Find where the given text appears and provide that cell's center as (x, y) coordinate. 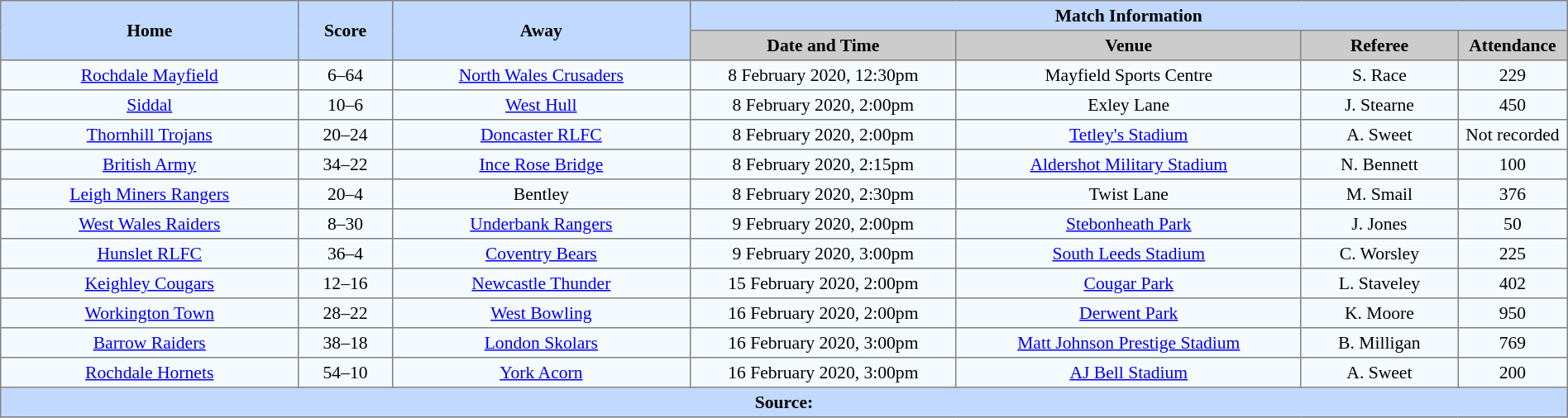
Stebonheath Park (1128, 224)
Source: (784, 402)
Bentley (541, 194)
B. Milligan (1379, 343)
London Skolars (541, 343)
6–64 (346, 75)
8 February 2020, 12:30pm (823, 75)
Barrow Raiders (150, 343)
200 (1513, 373)
West Hull (541, 105)
38–18 (346, 343)
Thornhill Trojans (150, 135)
York Acorn (541, 373)
Date and Time (823, 45)
South Leeds Stadium (1128, 254)
9 February 2020, 3:00pm (823, 254)
229 (1513, 75)
769 (1513, 343)
Matt Johnson Prestige Stadium (1128, 343)
Rochdale Hornets (150, 373)
Newcastle Thunder (541, 283)
Coventry Bears (541, 254)
Doncaster RLFC (541, 135)
S. Race (1379, 75)
20–4 (346, 194)
450 (1513, 105)
15 February 2020, 2:00pm (823, 283)
100 (1513, 164)
M. Smail (1379, 194)
British Army (150, 164)
West Bowling (541, 313)
376 (1513, 194)
8 February 2020, 2:15pm (823, 164)
10–6 (346, 105)
12–16 (346, 283)
Underbank Rangers (541, 224)
Away (541, 31)
Keighley Cougars (150, 283)
28–22 (346, 313)
AJ Bell Stadium (1128, 373)
20–24 (346, 135)
225 (1513, 254)
C. Worsley (1379, 254)
8 February 2020, 2:30pm (823, 194)
K. Moore (1379, 313)
Home (150, 31)
N. Bennett (1379, 164)
Ince Rose Bridge (541, 164)
36–4 (346, 254)
Siddal (150, 105)
Score (346, 31)
16 February 2020, 2:00pm (823, 313)
North Wales Crusaders (541, 75)
Attendance (1513, 45)
Mayfield Sports Centre (1128, 75)
Tetley's Stadium (1128, 135)
L. Staveley (1379, 283)
Referee (1379, 45)
Not recorded (1513, 135)
Match Information (1128, 16)
Rochdale Mayfield (150, 75)
9 February 2020, 2:00pm (823, 224)
J. Jones (1379, 224)
J. Stearne (1379, 105)
950 (1513, 313)
Hunslet RLFC (150, 254)
54–10 (346, 373)
50 (1513, 224)
34–22 (346, 164)
Workington Town (150, 313)
West Wales Raiders (150, 224)
Exley Lane (1128, 105)
8–30 (346, 224)
Venue (1128, 45)
Aldershot Military Stadium (1128, 164)
Derwent Park (1128, 313)
Leigh Miners Rangers (150, 194)
Cougar Park (1128, 283)
Twist Lane (1128, 194)
402 (1513, 283)
